Determine the [x, y] coordinate at the center of the cell enclosing the given text.  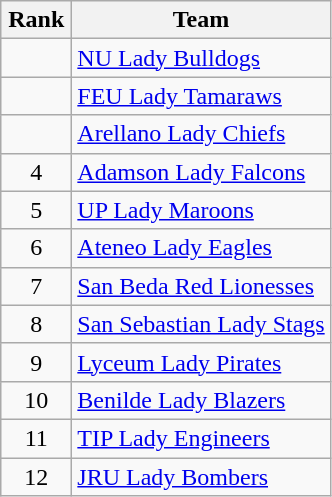
Ateneo Lady Eagles [201, 248]
JRU Lady Bombers [201, 477]
Arellano Lady Chiefs [201, 134]
UP Lady Maroons [201, 210]
TIP Lady Engineers [201, 438]
9 [36, 362]
10 [36, 400]
Lyceum Lady Pirates [201, 362]
8 [36, 324]
4 [36, 172]
12 [36, 477]
6 [36, 248]
Team [201, 20]
11 [36, 438]
San Sebastian Lady Stags [201, 324]
Adamson Lady Falcons [201, 172]
San Beda Red Lionesses [201, 286]
Rank [36, 20]
NU Lady Bulldogs [201, 58]
7 [36, 286]
5 [36, 210]
FEU Lady Tamaraws [201, 96]
Benilde Lady Blazers [201, 400]
